For the text-containing cell, return its midpoint in (X, Y) coordinate format. 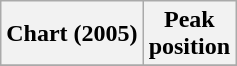
Chart (2005) (72, 34)
Peakposition (189, 34)
